Locate the cell with the specified text and output its [X, Y] center coordinate. 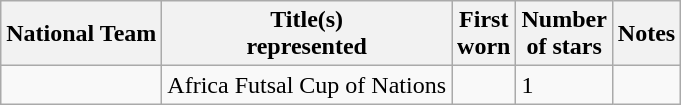
Africa Futsal Cup of Nations [307, 85]
Title(s)represented [307, 34]
Numberof stars [564, 34]
National Team [82, 34]
1 [564, 85]
Notes [646, 34]
Firstworn [484, 34]
